Return (X, Y) of the center of cell containing provided text 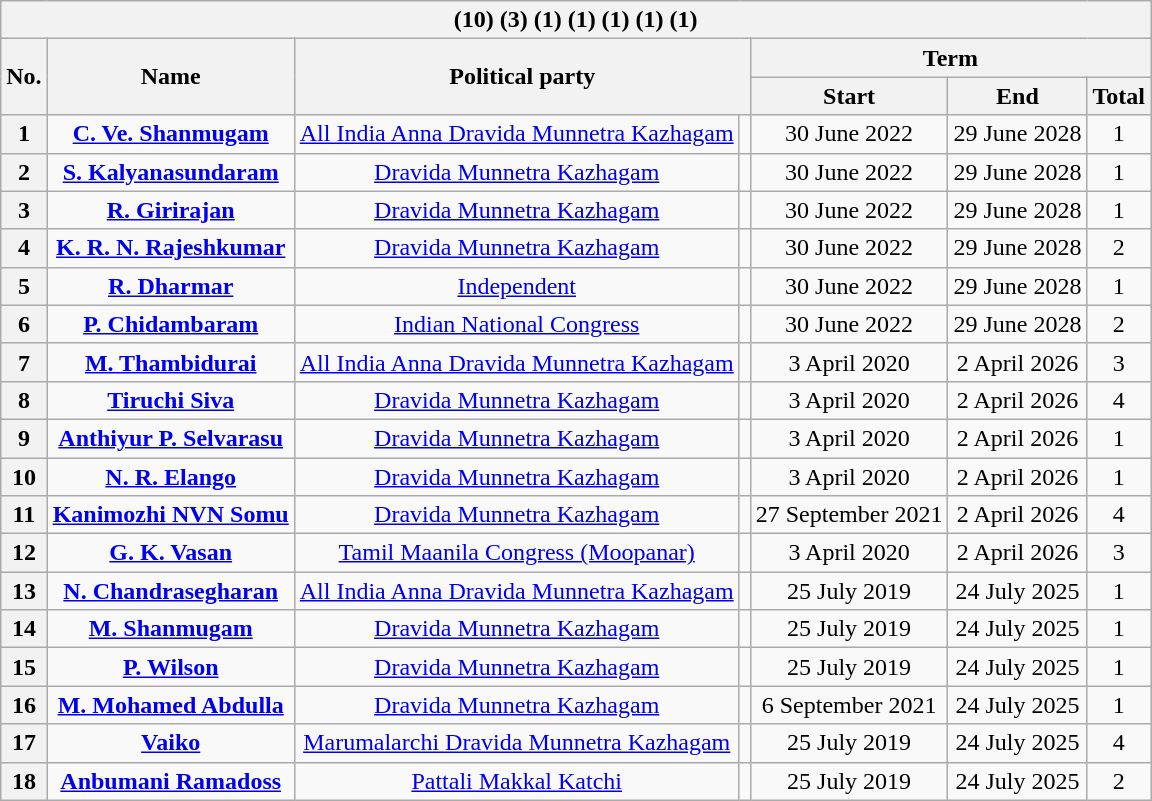
No. (24, 77)
7 (24, 362)
15 (24, 667)
R. Dharmar (170, 286)
C. Ve. Shanmugam (170, 134)
Independent (516, 286)
Name (170, 77)
Anthiyur P. Selvarasu (170, 438)
8 (24, 400)
9 (24, 438)
Marumalarchi Dravida Munnetra Kazhagam (516, 743)
M. Shanmugam (170, 629)
10 (24, 477)
End (1018, 96)
N. Chandrasegharan (170, 591)
Anbumani Ramadoss (170, 781)
(10) (3) (1) (1) (1) (1) (1) (576, 20)
Political party (522, 77)
G. K. Vasan (170, 553)
Vaiko (170, 743)
11 (24, 515)
Start (849, 96)
P. Wilson (170, 667)
5 (24, 286)
Indian National Congress (516, 324)
14 (24, 629)
Tiruchi Siva (170, 400)
Kanimozhi NVN Somu (170, 515)
P. Chidambaram (170, 324)
K. R. N. Rajeshkumar (170, 248)
6 September 2021 (849, 705)
27 September 2021 (849, 515)
13 (24, 591)
6 (24, 324)
Term (950, 58)
Total (1119, 96)
18 (24, 781)
M. Thambidurai (170, 362)
R. Girirajan (170, 210)
17 (24, 743)
12 (24, 553)
N. R. Elango (170, 477)
S. Kalyanasundaram (170, 172)
Tamil Maanila Congress (Moopanar) (516, 553)
16 (24, 705)
M. Mohamed Abdulla (170, 705)
Pattali Makkal Katchi (516, 781)
